Pinpoint the cell where the given text exists, returning its [x, y] midpoint coordinate. 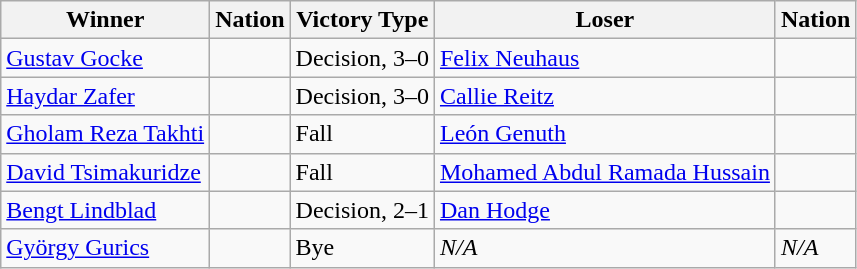
Gustav Gocke [106, 58]
Haydar Zafer [106, 96]
Winner [106, 20]
Mohamed Abdul Ramada Hussain [604, 172]
Dan Hodge [604, 210]
Felix Neuhaus [604, 58]
György Gurics [106, 248]
Bengt Lindblad [106, 210]
Callie Reitz [604, 96]
Decision, 2–1 [362, 210]
David Tsimakuridze [106, 172]
Loser [604, 20]
Gholam Reza Takhti [106, 134]
León Genuth [604, 134]
Victory Type [362, 20]
Bye [362, 248]
